Output the [X, Y] coordinate of the center of the cell containing the given text.  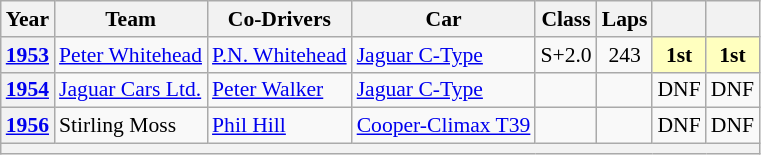
1954 [28, 90]
Class [566, 19]
Phil Hill [280, 126]
Team [130, 19]
1956 [28, 126]
Laps [625, 19]
Jaguar Cars Ltd. [130, 90]
243 [625, 55]
Car [444, 19]
Cooper-Climax T39 [444, 126]
P.N. Whitehead [280, 55]
1953 [28, 55]
S+2.0 [566, 55]
Co-Drivers [280, 19]
Peter Walker [280, 90]
Stirling Moss [130, 126]
Peter Whitehead [130, 55]
Year [28, 19]
